From the cell containing the given text, extract its center point as (X, Y) coordinate. 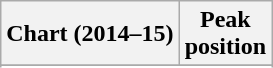
Chart (2014–15) (90, 34)
Peak position (225, 34)
